From the cell containing the given text, extract its center point as (x, y) coordinate. 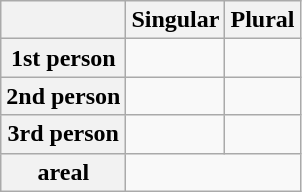
areal (64, 172)
Singular (176, 20)
3rd person (64, 134)
1st person (64, 58)
Plural (262, 20)
2nd person (64, 96)
